Scan for the cell matching the given text and deliver its [X, Y] coordinate at center. 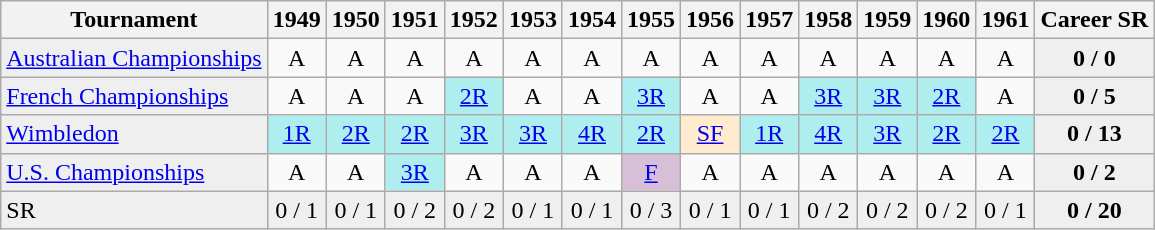
0 / 5 [1094, 96]
Australian Championships [134, 58]
Wimbledon [134, 134]
1953 [532, 20]
U.S. Championships [134, 172]
Career SR [1094, 20]
1955 [652, 20]
SF [710, 134]
1961 [1006, 20]
French Championships [134, 96]
0 / 13 [1094, 134]
0 / 20 [1094, 210]
Tournament [134, 20]
1957 [770, 20]
1959 [888, 20]
1951 [414, 20]
1956 [710, 20]
1954 [592, 20]
0 / 3 [652, 210]
SR [134, 210]
1950 [356, 20]
0 / 0 [1094, 58]
1958 [828, 20]
F [652, 172]
1960 [946, 20]
1952 [474, 20]
1949 [296, 20]
